Identify which cell holds the provided text, then report its (X, Y) central coordinate. 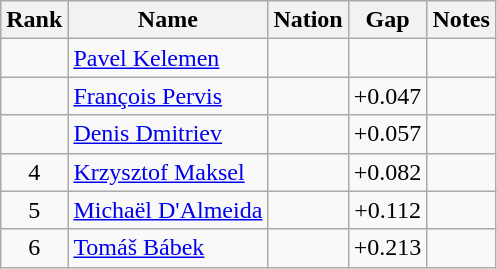
5 (34, 210)
+0.057 (388, 134)
+0.213 (388, 248)
Notes (461, 20)
Rank (34, 20)
+0.112 (388, 210)
Gap (388, 20)
Krzysztof Maksel (168, 172)
François Pervis (168, 96)
+0.082 (388, 172)
6 (34, 248)
Name (168, 20)
Pavel Kelemen (168, 58)
Michaël D'Almeida (168, 210)
Nation (308, 20)
Tomáš Bábek (168, 248)
Denis Dmitriev (168, 134)
4 (34, 172)
+0.047 (388, 96)
